From the cell containing the given text, extract its center point as [x, y] coordinate. 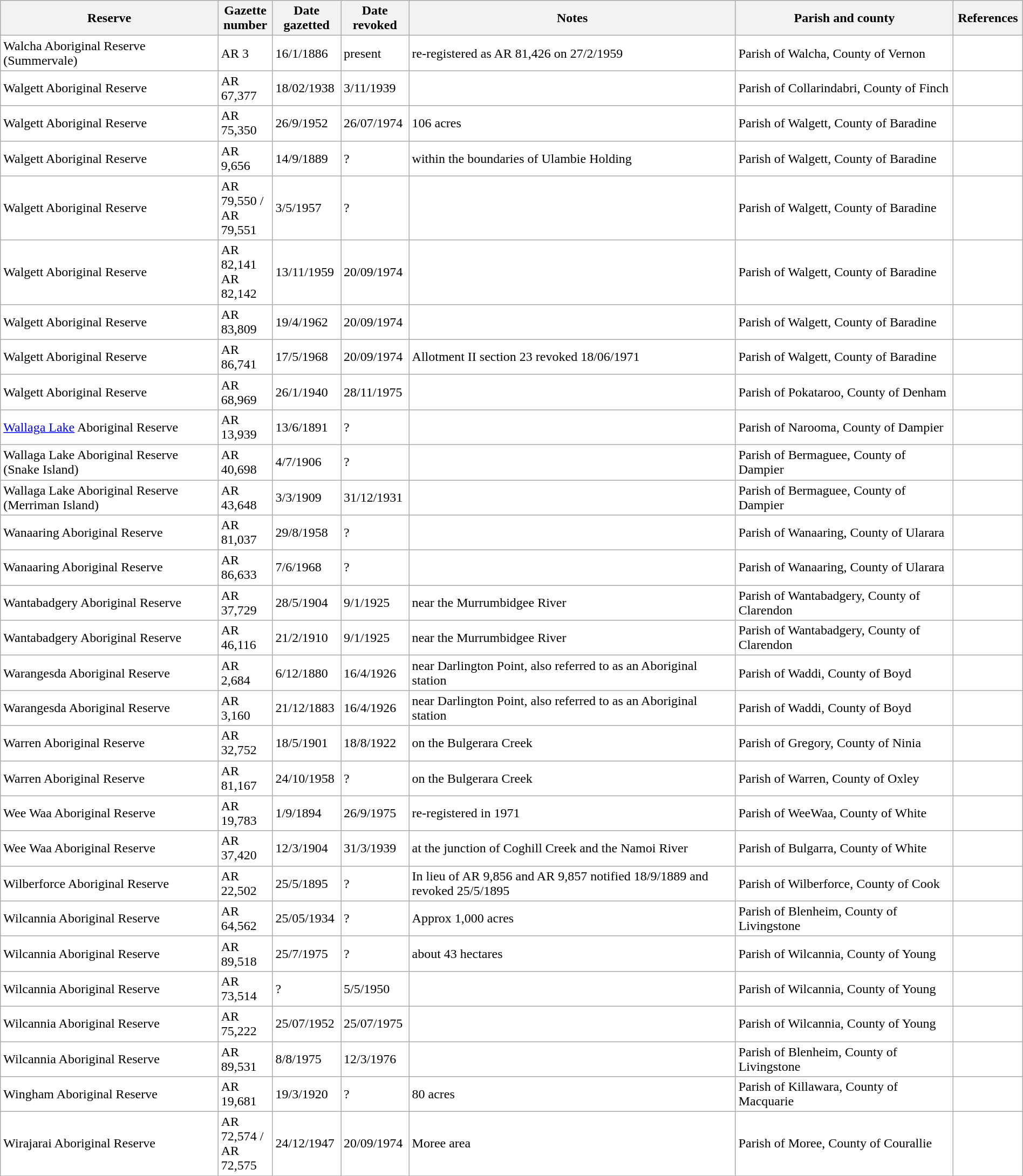
Parish of Bulgarra, County of White [844, 848]
present [376, 53]
3/11/1939 [376, 88]
Reserve [109, 18]
AR 9,656 [245, 159]
25/5/1895 [306, 884]
AR 40,698 [245, 462]
Wingham Aboriginal Reserve [109, 1094]
14/9/1889 [306, 159]
AR 22,502 [245, 884]
AR 89,531 [245, 1058]
AR 46,116 [245, 638]
Parish of Narooma, County of Dampier [844, 427]
Allotment II section 23 revoked 18/06/1971 [572, 357]
28/11/1975 [376, 392]
25/07/1952 [306, 1024]
AR 86,741 [245, 357]
AR 68,969 [245, 392]
19/3/1920 [306, 1094]
18/8/1922 [376, 743]
26/1/1940 [306, 392]
AR 81,167 [245, 778]
31/12/1931 [376, 497]
Parish of Moree, County of Courallie [844, 1144]
Wallaga Lake Aboriginal Reserve (Snake Island) [109, 462]
106 acres [572, 123]
AR 82,141AR 82,142 [245, 272]
Parish and county [844, 18]
Approx 1,000 acres [572, 918]
Parish of Collarindabri, County of Finch [844, 88]
24/10/1958 [306, 778]
at the junction of Coghill Creek and the Namoi River [572, 848]
AR 43,648 [245, 497]
Parish of Gregory, County of Ninia [844, 743]
13/11/1959 [306, 272]
18/5/1901 [306, 743]
5/5/1950 [376, 988]
In lieu of AR 9,856 and AR 9,857 notified 18/9/1889 and revoked 25/5/1895 [572, 884]
24/12/1947 [306, 1144]
AR 37,729 [245, 603]
re-registered as AR 81,426 on 27/2/1959 [572, 53]
AR 19,681 [245, 1094]
Notes [572, 18]
AR 75,222 [245, 1024]
Parish of Walcha, County of Vernon [844, 53]
21/2/1910 [306, 638]
31/3/1939 [376, 848]
Wilberforce Aboriginal Reserve [109, 884]
Moree area [572, 1144]
18/02/1938 [306, 88]
Parish of Warren, County of Oxley [844, 778]
AR 72,574 / AR 72,575 [245, 1144]
Parish of Killawara, County of Macquarie [844, 1094]
26/9/1952 [306, 123]
AR 64,562 [245, 918]
References [988, 18]
AR 89,518 [245, 954]
about 43 hectares [572, 954]
21/12/1883 [306, 708]
80 acres [572, 1094]
AR 79,550 / AR 79,551 [245, 208]
7/6/1968 [306, 568]
4/7/1906 [306, 462]
Parish of Wilberforce, County of Cook [844, 884]
Date revoked [376, 18]
13/6/1891 [306, 427]
AR 19,783 [245, 813]
1/9/1894 [306, 813]
AR 32,752 [245, 743]
Parish of Pokataroo, County of Denham [844, 392]
AR 2,684 [245, 673]
6/12/1880 [306, 673]
AR 86,633 [245, 568]
Parish of WeeWaa, County of White [844, 813]
AR 13,939 [245, 427]
Date gazetted [306, 18]
12/3/1904 [306, 848]
12/3/1976 [376, 1058]
Wallaga Lake Aboriginal Reserve [109, 427]
Walcha Aboriginal Reserve (Summervale) [109, 53]
Wallaga Lake Aboriginal Reserve (Merriman Island) [109, 497]
Gazette number [245, 18]
25/05/1934 [306, 918]
AR 37,420 [245, 848]
19/4/1962 [306, 322]
AR 83,809 [245, 322]
within the boundaries of Ulambie Holding [572, 159]
28/5/1904 [306, 603]
AR 73,514 [245, 988]
re-registered in 1971 [572, 813]
AR 3 [245, 53]
17/5/1968 [306, 357]
25/07/1975 [376, 1024]
8/8/1975 [306, 1058]
Wirajarai Aboriginal Reserve [109, 1144]
29/8/1958 [306, 533]
26/9/1975 [376, 813]
3/5/1957 [306, 208]
AR 3,160 [245, 708]
3/3/1909 [306, 497]
25/7/1975 [306, 954]
AR 75,350 [245, 123]
AR 81,037 [245, 533]
16/1/1886 [306, 53]
26/07/1974 [376, 123]
AR 67,377 [245, 88]
